Identify which cell holds the provided text, then report its [x, y] central coordinate. 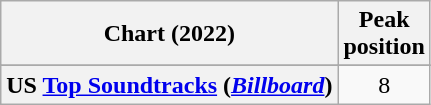
Chart (2022) [170, 34]
US Top Soundtracks (Billboard) [170, 85]
Peakposition [384, 34]
8 [384, 85]
